Provide the (x, y) coordinate of the cell's center where the given text is located.  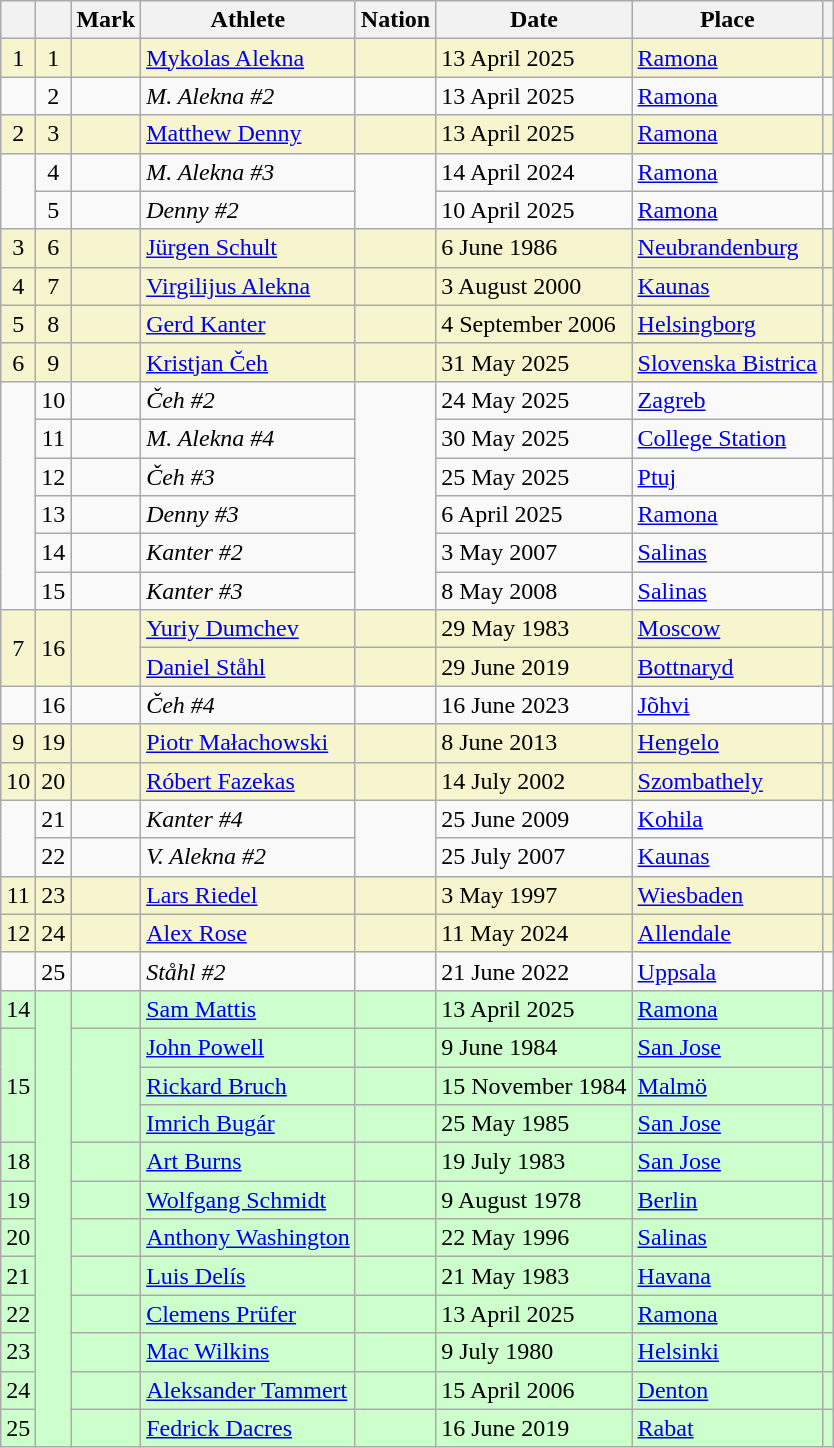
Mac Wilkins (248, 1352)
6 June 1986 (534, 248)
Moscow (727, 629)
Place (727, 20)
9 August 1978 (534, 1200)
21 May 1983 (534, 1276)
Wolfgang Schmidt (248, 1200)
John Powell (248, 1047)
Uppsala (727, 971)
Mykolas Alekna (248, 58)
Lars Riedel (248, 895)
16 June 2023 (534, 705)
V. Alekna #2 (248, 857)
Havana (727, 1276)
9 July 1980 (534, 1352)
24 May 2025 (534, 400)
3 May 1997 (534, 895)
16 June 2019 (534, 1428)
Denton (727, 1390)
Anthony Washington (248, 1238)
9 June 1984 (534, 1047)
Wiesbaden (727, 895)
15 November 1984 (534, 1085)
Virgilijus Alekna (248, 286)
Imrich Bugár (248, 1124)
25 May 2025 (534, 477)
11 May 2024 (534, 933)
Kanter #4 (248, 819)
6 April 2025 (534, 515)
M. Alekna #4 (248, 438)
13 (54, 515)
8 June 2013 (534, 743)
Athlete (248, 20)
14 July 2002 (534, 781)
Allendale (727, 933)
Mark (106, 20)
10 April 2025 (534, 210)
25 June 2009 (534, 819)
Sam Mattis (248, 1009)
8 (54, 324)
Fedrick Dacres (248, 1428)
Clemens Prüfer (248, 1314)
Čeh #3 (248, 477)
Slovenska Bistrica (727, 362)
Kristjan Čeh (248, 362)
4 September 2006 (534, 324)
Yuriy Dumchev (248, 629)
Nation (395, 20)
Date (534, 20)
Bottnaryd (727, 667)
31 May 2025 (534, 362)
25 May 1985 (534, 1124)
3 May 2007 (534, 553)
Rickard Bruch (248, 1085)
Ptuj (727, 477)
19 July 1983 (534, 1162)
Szombathely (727, 781)
Matthew Denny (248, 134)
30 May 2025 (534, 438)
Zagreb (727, 400)
Hengelo (727, 743)
Ståhl #2 (248, 971)
Rabat (727, 1428)
Art Burns (248, 1162)
25 July 2007 (534, 857)
3 August 2000 (534, 286)
Malmö (727, 1085)
Čeh #4 (248, 705)
21 June 2022 (534, 971)
Gerd Kanter (248, 324)
Kanter #3 (248, 591)
Kanter #2 (248, 553)
8 May 2008 (534, 591)
Daniel Ståhl (248, 667)
Helsingborg (727, 324)
Róbert Fazekas (248, 781)
Helsinki (727, 1352)
Jürgen Schult (248, 248)
Neubrandenburg (727, 248)
College Station (727, 438)
Jõhvi (727, 705)
Luis Delís (248, 1276)
29 May 1983 (534, 629)
15 April 2006 (534, 1390)
Piotr Małachowski (248, 743)
Denny #2 (248, 210)
Denny #3 (248, 515)
Kohila (727, 819)
M. Alekna #3 (248, 172)
29 June 2019 (534, 667)
22 May 1996 (534, 1238)
Čeh #2 (248, 400)
Alex Rose (248, 933)
Berlin (727, 1200)
18 (18, 1162)
Aleksander Tammert (248, 1390)
M. Alekna #2 (248, 96)
14 April 2024 (534, 172)
